Provide the [X, Y] coordinate of the cell's center where the given text is located.  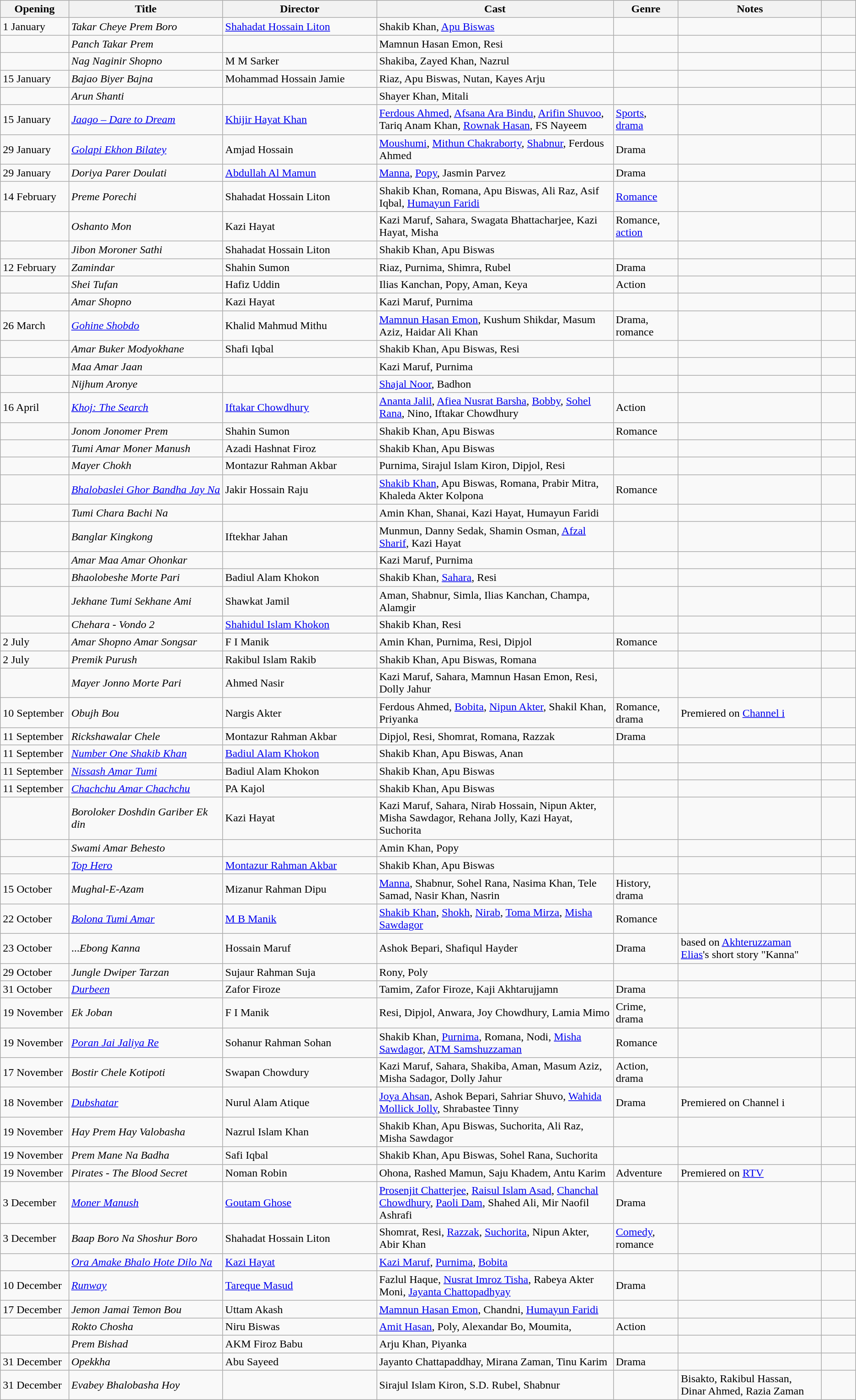
1 January [35, 27]
15 October [35, 889]
Takar Cheye Prem Boro [145, 27]
Hossain Maruf [300, 948]
Amar Maa Amar Ohonkar [145, 560]
Bhaolobeshe Morte Pari [145, 577]
Poran Jai Jaliya Re [145, 1043]
Sirajul Islam Kiron, S.D. Rubel, Shabnur [495, 1385]
Zamindar [145, 267]
Ahmed Nasir [300, 683]
Riaz, Purnima, Shimra, Rubel [495, 267]
18 November [35, 1102]
Amin Khan, Popy [495, 848]
Durbeen [145, 990]
Mamnun Hasan Emon, Chandni, Humayun Faridi [495, 1309]
Mamnun Hasan Emon, Resi [495, 44]
Ora Amake Bhalo Hote Dilo Na [145, 1262]
Director [300, 9]
10 September [35, 713]
Runway [145, 1285]
Fazlul Haque, Nusrat Imroz Tisha, Rabeya Akter Moni, Jayanta Chattopadhyay [495, 1285]
Adventure [646, 1173]
Doriya Parer Doulati [145, 173]
Shei Tufan [145, 285]
...Ebong Kanna [145, 948]
Amar Shopno Amar Songsar [145, 642]
Bajao Biyer Bajna [145, 79]
Khoj: The Search [145, 408]
Bolona Tumi Amar [145, 919]
22 October [35, 919]
Joya Ahsan, Ashok Bepari, Sahriar Shuvo, Wahida Mollick Jolly, Shrabastee Tinny [495, 1102]
Hay Prem Hay Valobasha [145, 1132]
Dipjol, Resi, Shomrat, Romana, Razzak [495, 736]
Crime, drama [646, 1013]
Swapan Chowdury [300, 1072]
26 March [35, 325]
Genre [646, 9]
Golapi Ekhon Bilatey [145, 149]
Notes [750, 9]
Shayer Khan, Mitali [495, 96]
Obujh Bou [145, 713]
Abdullah Al Mamun [300, 173]
29 October [35, 972]
Action, drama [646, 1072]
Shakib Khan, Apu Biswas, Sohel Rana, Suchorita [495, 1155]
Rakibul Islam Rakib [300, 660]
Jaago – Dare to Dream [145, 120]
Tumi Amar Moner Manush [145, 448]
Banglar Kingkong [145, 537]
Opekkha [145, 1362]
Khijir Hayat Khan [300, 120]
12 February [35, 267]
Safi Iqbal [300, 1155]
Nazrul Islam Khan [300, 1132]
Gohine Shobdo [145, 325]
Uttam Akash [300, 1309]
17 December [35, 1309]
Sohanur Rahman Sohan [300, 1043]
Shafi Iqbal [300, 349]
AKM Firoz Babu [300, 1344]
Cast [495, 9]
Tamim, Zafor Firoze, Kaji Akhtarujjamn [495, 990]
Shakib Khan, Apu Biswas, Romana [495, 660]
Goutam Ghose [300, 1203]
Ohona, Rashed Mamun, Saju Khadem, Antu Karim [495, 1173]
Resi, Dipjol, Anwara, Joy Chowdhury, Lamia Mimo [495, 1013]
Number One Shakib Khan [145, 754]
Shakib Khan, Shokh, Nirab, Toma Mirza, Misha Sawdagor [495, 919]
Prem Mane Na Badha [145, 1155]
Romance, action [646, 226]
Shakiba, Zayed Khan, Nazrul [495, 61]
Shahidul Islam Khokon [300, 625]
10 December [35, 1285]
Amin Khan, Purnima, Resi, Dipjol [495, 642]
Munmun, Danny Sedak, Shamin Osman, Afzal Sharif, Kazi Hayat [495, 537]
Shakib Khan, Apu Biswas, Romana, Prabir Mitra, Khaleda Akter Kolpona [495, 489]
Nurul Alam Atique [300, 1102]
Shakib Khan, Sahara, Resi [495, 577]
Kazi Maruf, Purnima, Bobita [495, 1262]
Ashok Bepari, Shafiqul Hayder [495, 948]
Shomrat, Resi, Razzak, Suchorita, Nipun Akter, Abir Khan [495, 1239]
Nissash Amar Tumi [145, 771]
23 October [35, 948]
Arju Khan, Piyanka [495, 1344]
Jibon Moroner Sathi [145, 250]
Maa Amar Jaan [145, 367]
Ferdous Ahmed, Afsana Ara Bindu, Arifin Shuvoo, Tariq Anam Khan, Rownak Hasan, FS Nayeem [495, 120]
Abu Sayeed [300, 1362]
Pirates - The Blood Secret [145, 1173]
Evabey Bhalobasha Hoy [145, 1385]
Shawkat Jamil [300, 601]
Bhalobaslei Ghor Bandha Jay Na [145, 489]
Title [145, 9]
Prem Bishad [145, 1344]
Jemon Jamai Temon Bou [145, 1309]
Manna, Shabnur, Sohel Rana, Nasima Khan, Tele Samad, Nasir Khan, Nasrin [495, 889]
Amjad Hossain [300, 149]
Premik Purush [145, 660]
Ilias Kanchan, Popy, Aman, Keya [495, 285]
Chachchu Amar Chachchu [145, 788]
Ferdous Ahmed, Bobita, Nipun Akter, Shakil Khan, Priyanka [495, 713]
Shajal Noor, Badhon [495, 384]
Oshanto Mon [145, 226]
Romance, drama [646, 713]
based on Akhteruzzaman Elias's short story "Kanna" [750, 948]
Manna, Popy, Jasmin Parvez [495, 173]
Rokto Chosha [145, 1326]
Mizanur Rahman Dipu [300, 889]
Shakib Khan, Purnima, Romana, Nodi, Misha Sawdagor, ATM Samshuzzaman [495, 1043]
Mamnun Hasan Emon, Kushum Shikdar, Masum Aziz, Haidar Ali Khan [495, 325]
Ek Joban [145, 1013]
Shakib Khan, Resi [495, 625]
14 February [35, 197]
Moner Manush [145, 1203]
Drama, romance [646, 325]
Opening [35, 9]
Dubshatar [145, 1102]
Panch Takar Prem [145, 44]
Amar Shopno [145, 302]
Swami Amar Behesto [145, 848]
Kazi Maruf, Sahara, Nirab Hossain, Nipun Akter, Misha Sawdagor, Rehana Jolly, Kazi Hayat, Suchorita [495, 818]
Mughal-E-Azam [145, 889]
Amin Khan, Shanai, Kazi Hayat, Humayun Faridi [495, 513]
Niru Biswas [300, 1326]
Shakib Khan, Romana, Apu Biswas, Ali Raz, Asif Iqbal, Humayun Faridi [495, 197]
Comedy, romance [646, 1239]
Iftakar Chowdhury [300, 408]
Purnima, Sirajul Islam Kiron, Dipjol, Resi [495, 466]
M B Manik [300, 919]
Hafiz Uddin [300, 285]
Jayanto Chattapaddhay, Mirana Zaman, Tinu Karim [495, 1362]
Mayer Jonno Morte Pari [145, 683]
Shakib Khan, Apu Biswas, Resi [495, 349]
Tareque Masud [300, 1285]
Jakir Hossain Raju [300, 489]
Nijhum Aronye [145, 384]
Kazi Maruf, Sahara, Shakiba, Aman, Masum Aziz, Misha Sadagor, Dolly Jahur [495, 1072]
Prosenjit Chatterjee, Raisul Islam Asad, Chanchal Chowdhury, Paoli Dam, Shahed Ali, Mir Naofil Ashrafi [495, 1203]
Azadi Hashnat Firoz [300, 448]
Tumi Chara Bachi Na [145, 513]
Mayer Chokh [145, 466]
Nag Naginir Shopno [145, 61]
Sujaur Rahman Suja [300, 972]
Top Hero [145, 865]
Rickshawalar Chele [145, 736]
Baap Boro Na Shoshur Boro [145, 1239]
Arun Shanti [145, 96]
Chehara - Vondo 2 [145, 625]
Riaz, Apu Biswas, Nutan, Kayes Arju [495, 79]
Rony, Poly [495, 972]
Jungle Dwiper Tarzan [145, 972]
Boroloker Doshdin Gariber Ek din [145, 818]
PA Kajol [300, 788]
Mohammad Hossain Jamie [300, 79]
History, drama [646, 889]
Nargis Akter [300, 713]
Premiered on RTV [750, 1173]
Iftekhar Jahan [300, 537]
17 November [35, 1072]
Shakib Khan, Apu Biswas, Suchorita, Ali Raz, Misha Sawdagor [495, 1132]
Noman Robin [300, 1173]
Moushumi, Mithun Chakraborty, Shabnur, Ferdous Ahmed [495, 149]
Amit Hasan, Poly, Alexandar Bo, Moumita, [495, 1326]
Preme Porechi [145, 197]
Jonom Jonomer Prem [145, 431]
16 April [35, 408]
Amar Buker Modyokhane [145, 349]
Kazi Maruf, Sahara, Mamnun Hasan Emon, Resi, Dolly Jahur [495, 683]
Aman, Shabnur, Simla, Ilias Kanchan, Champa, Alamgir [495, 601]
Jekhane Tumi Sekhane Ami [145, 601]
Sports, drama [646, 120]
Bisakto, Rakibul Hassan, Dinar Ahmed, Razia Zaman [750, 1385]
Kazi Maruf, Sahara, Swagata Bhattacharjee, Kazi Hayat, Misha [495, 226]
Khalid Mahmud Mithu [300, 325]
Bostir Chele Kotipoti [145, 1072]
31 October [35, 990]
M M Sarker [300, 61]
Zafor Firoze [300, 990]
Ananta Jalil, Afiea Nusrat Barsha, Bobby, Sohel Rana, Nino, Iftakar Chowdhury [495, 408]
Shakib Khan, Apu Biswas, Anan [495, 754]
